Provide the [x, y] coordinate of the cell's center where the given text is located.  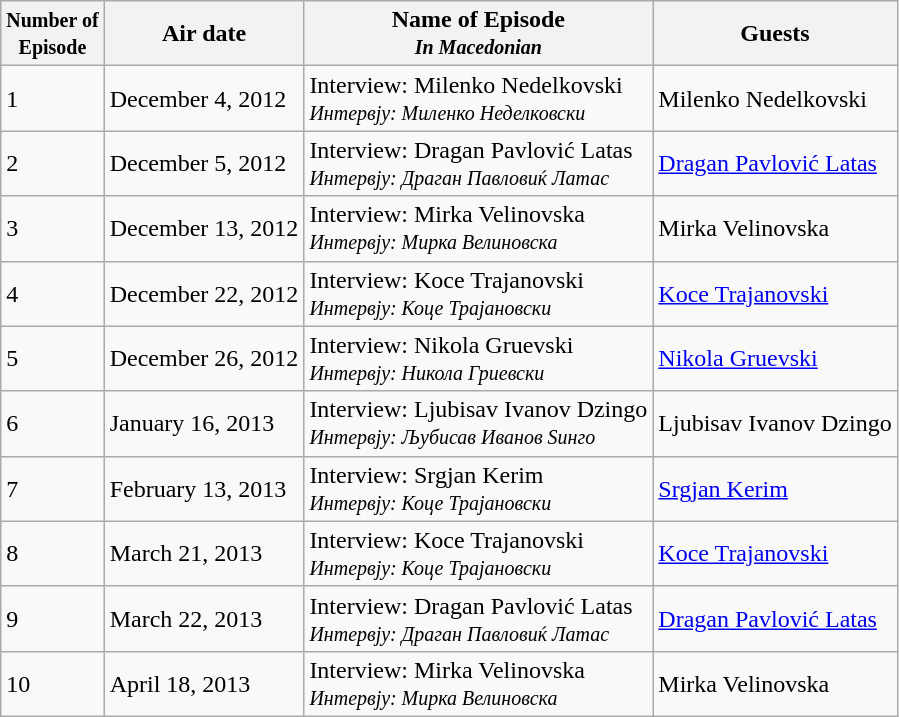
10 [52, 684]
December 5, 2012 [204, 164]
Guests [775, 34]
March 22, 2013 [204, 618]
1 [52, 98]
Milenko Nedelkovski [775, 98]
December 4, 2012 [204, 98]
April 18, 2013 [204, 684]
Ljubisav Ivanov Dzingo [775, 424]
Interview: Ljubisav Ivanov Dzingo Интервју: Љубисав Иванов Ѕинго [478, 424]
December 13, 2012 [204, 228]
5 [52, 358]
2 [52, 164]
9 [52, 618]
3 [52, 228]
Interview: Milenko Nedelkovski Интервју: Миленко Неделковски [478, 98]
Nikola Gruevski [775, 358]
4 [52, 294]
Number of Episode [52, 34]
February 13, 2013 [204, 488]
December 22, 2012 [204, 294]
Air date [204, 34]
March 21, 2013 [204, 554]
Srgjan Kerim [775, 488]
8 [52, 554]
6 [52, 424]
7 [52, 488]
Interview: Nikola Gruevski Интервју: Никола Гриевски [478, 358]
December 26, 2012 [204, 358]
Interview: Srgjan Kerim Интервју: Коце Трајановски [478, 488]
Name of Episode In Macedonian [478, 34]
January 16, 2013 [204, 424]
